Return the (x, y) coordinate for the center point of the cell that contains the specified text.  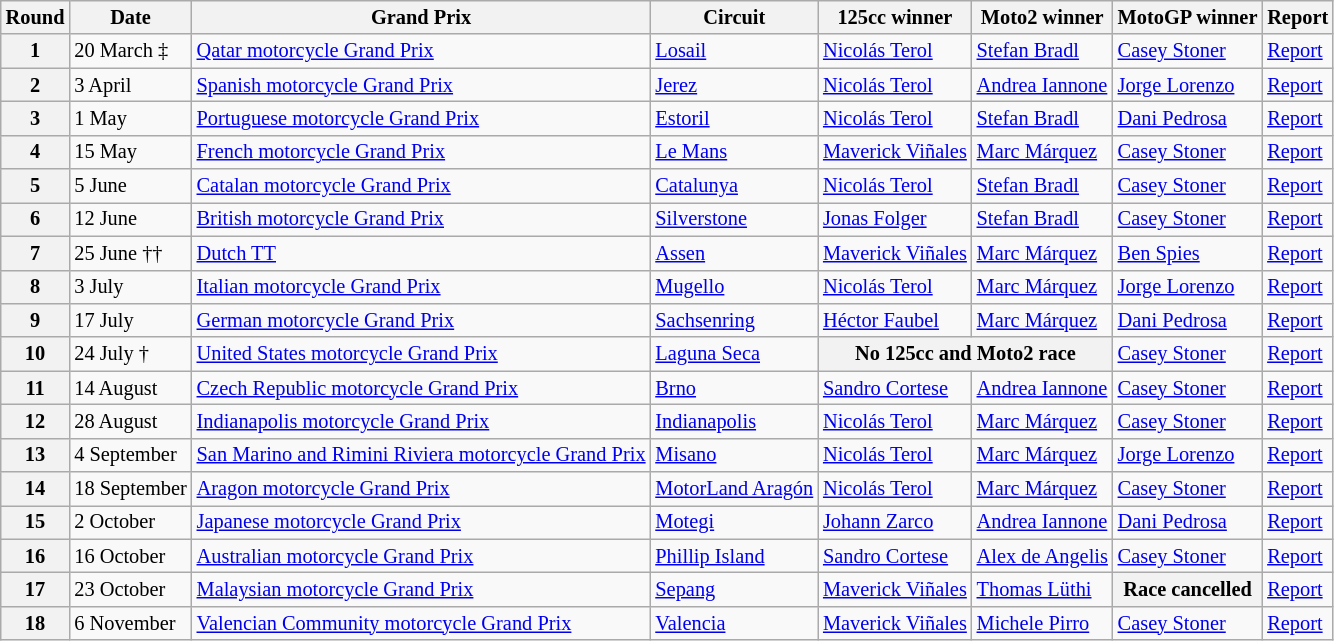
3 April (130, 85)
Malaysian motorcycle Grand Prix (422, 589)
Spanish motorcycle Grand Prix (422, 85)
Valencian Community motorcycle Grand Prix (422, 623)
Catalan motorcycle Grand Prix (422, 186)
12 June (130, 219)
14 (36, 489)
24 July † (130, 354)
6 November (130, 623)
8 (36, 287)
3 (36, 118)
United States motorcycle Grand Prix (422, 354)
Phillip Island (734, 556)
16 (36, 556)
18 September (130, 489)
20 March ‡ (130, 51)
Ben Spies (1188, 253)
Silverstone (734, 219)
Dutch TT (422, 253)
Round (36, 17)
British motorcycle Grand Prix (422, 219)
17 July (130, 320)
Aragon motorcycle Grand Prix (422, 489)
Johann Zarco (895, 522)
Indianapolis motorcycle Grand Prix (422, 421)
25 June †† (130, 253)
2 (36, 85)
5 (36, 186)
Thomas Lüthi (1042, 589)
Sepang (734, 589)
Portuguese motorcycle Grand Prix (422, 118)
Michele Pirro (1042, 623)
Catalunya (734, 186)
11 (36, 388)
No 125cc and Moto2 race (966, 354)
16 October (130, 556)
1 May (130, 118)
7 (36, 253)
9 (36, 320)
French motorcycle Grand Prix (422, 152)
Le Mans (734, 152)
Indianapolis (734, 421)
18 (36, 623)
Jonas Folger (895, 219)
17 (36, 589)
4 (36, 152)
Mugello (734, 287)
13 (36, 455)
Italian motorcycle Grand Prix (422, 287)
125cc winner (895, 17)
German motorcycle Grand Prix (422, 320)
10 (36, 354)
5 June (130, 186)
Estoril (734, 118)
15 (36, 522)
4 September (130, 455)
14 August (130, 388)
Moto2 winner (1042, 17)
Laguna Seca (734, 354)
Brno (734, 388)
23 October (130, 589)
Grand Prix (422, 17)
MotoGP winner (1188, 17)
MotorLand Aragón (734, 489)
Losail (734, 51)
Motegi (734, 522)
Australian motorcycle Grand Prix (422, 556)
Héctor Faubel (895, 320)
Valencia (734, 623)
Assen (734, 253)
Sachsenring (734, 320)
12 (36, 421)
28 August (130, 421)
2 October (130, 522)
1 (36, 51)
3 July (130, 287)
Circuit (734, 17)
Misano (734, 455)
Qatar motorcycle Grand Prix (422, 51)
San Marino and Rimini Riviera motorcycle Grand Prix (422, 455)
Czech Republic motorcycle Grand Prix (422, 388)
Jerez (734, 85)
Race cancelled (1188, 589)
15 May (130, 152)
Japanese motorcycle Grand Prix (422, 522)
Alex de Angelis (1042, 556)
Date (130, 17)
6 (36, 219)
